Scan for the cell matching the given text and deliver its (X, Y) coordinate at center. 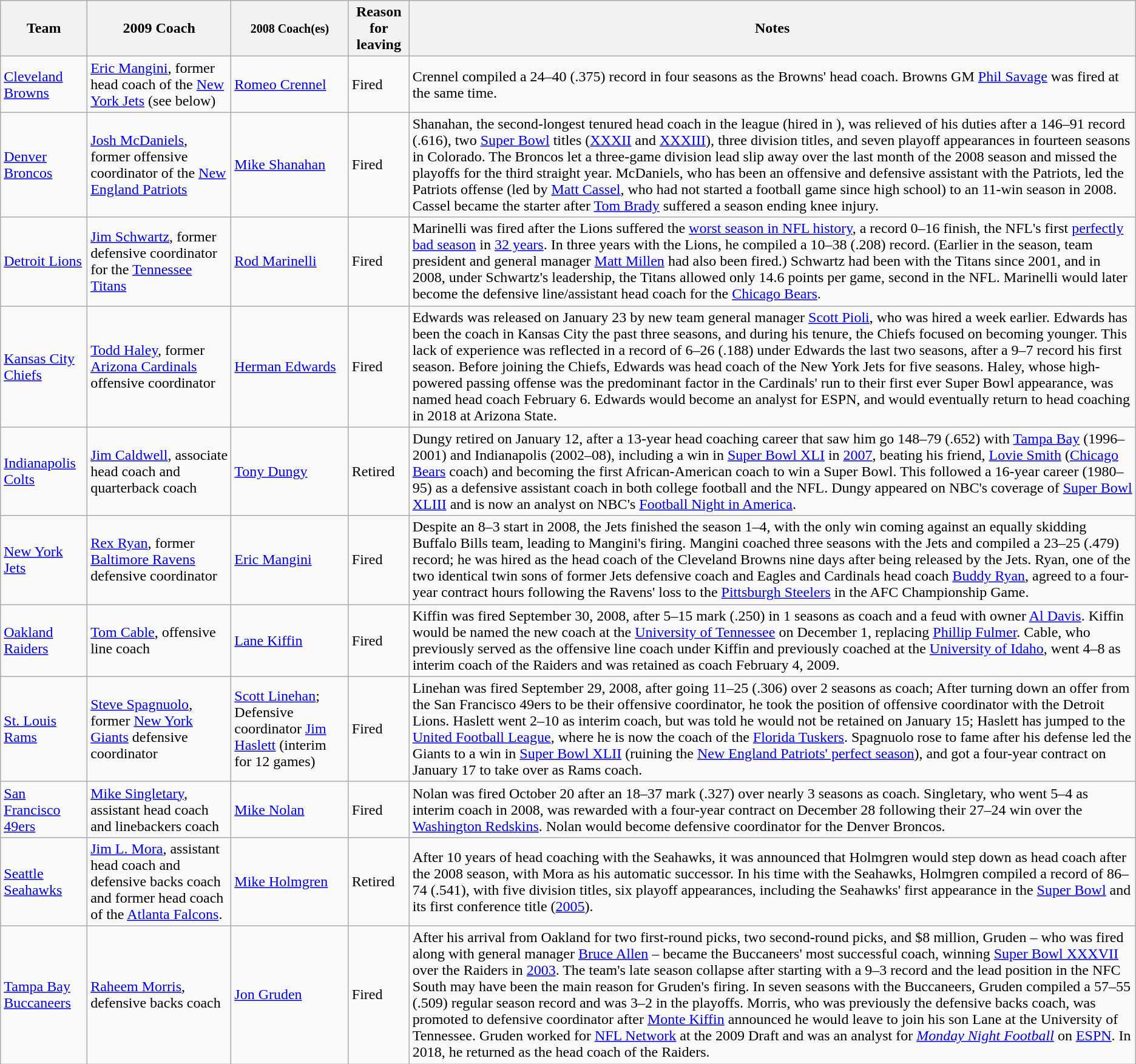
Eric Mangini (290, 560)
Scott Linehan; Defensive coordinator Jim Haslett (interim for 12 games) (290, 729)
Raheem Morris, defensive backs coach (159, 995)
Cleveland Browns (44, 84)
Todd Haley, former Arizona Cardinals offensive coordinator (159, 366)
Detroit Lions (44, 261)
Josh McDaniels, former offensive coordinator of the New England Patriots (159, 165)
St. Louis Rams (44, 729)
Reason for leaving (379, 29)
Jim Schwartz, former defensive coordinator for the Tennessee Titans (159, 261)
Romeo Crennel (290, 84)
Jim L. Mora, assistant head coach and defensive backs coach and former head coach of the Atlanta Falcons. (159, 881)
Tony Dungy (290, 471)
Rod Marinelli (290, 261)
New York Jets (44, 560)
Mike Nolan (290, 809)
Denver Broncos (44, 165)
Team (44, 29)
Tom Cable, offensive line coach (159, 641)
Steve Spagnuolo, former New York Giants defensive coordinator (159, 729)
2009 Coach (159, 29)
Tampa Bay Buccaneers (44, 995)
Notes (772, 29)
Eric Mangini, former head coach of the New York Jets (see below) (159, 84)
San Francisco 49ers (44, 809)
Mike Shanahan (290, 165)
Indianapolis Colts (44, 471)
Lane Kiffin (290, 641)
Oakland Raiders (44, 641)
Crennel compiled a 24–40 (.375) record in four seasons as the Browns' head coach. Browns GM Phil Savage was fired at the same time. (772, 84)
Jim Caldwell, associate head coach and quarterback coach (159, 471)
Seattle Seahawks (44, 881)
2008 Coach(es) (290, 29)
Rex Ryan, former Baltimore Ravens defensive coordinator (159, 560)
Jon Gruden (290, 995)
Mike Holmgren (290, 881)
Mike Singletary, assistant head coach and linebackers coach (159, 809)
Herman Edwards (290, 366)
Kansas City Chiefs (44, 366)
